Provide the (x, y) coordinate of the cell's center where the given text is located.  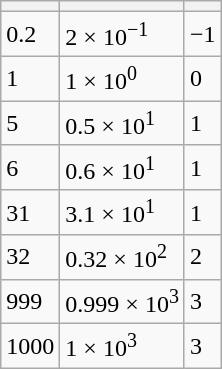
31 (30, 212)
2 (202, 258)
1000 (30, 346)
0 (202, 78)
5 (30, 124)
0.6 × 101 (122, 168)
999 (30, 302)
0.999 × 103 (122, 302)
1 × 100 (122, 78)
0.2 (30, 34)
6 (30, 168)
3.1 × 101 (122, 212)
1 × 103 (122, 346)
0.5 × 101 (122, 124)
−1 (202, 34)
2 × 10−1 (122, 34)
0.32 × 102 (122, 258)
32 (30, 258)
